For the text-containing cell, return its midpoint in [X, Y] coordinate format. 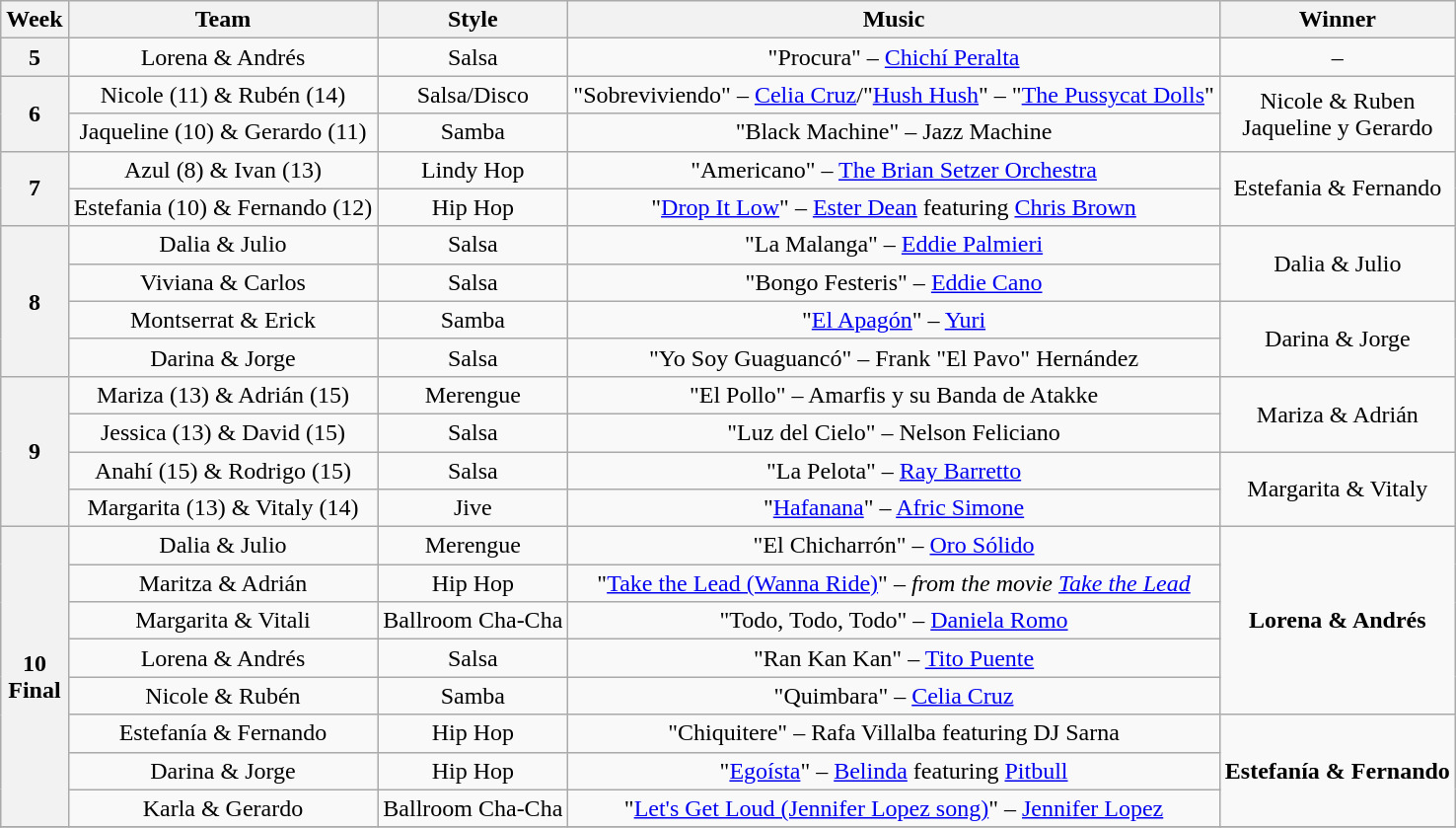
Lindy Hop [473, 170]
10Final [35, 677]
Azul (8) & Ivan (13) [223, 170]
5 [35, 57]
"Quimbara" – Celia Cruz [894, 696]
Mariza & Adrián [1338, 414]
"Luz del Cielo" – Nelson Feliciano [894, 432]
6 [35, 113]
Team [223, 20]
"El Pollo" – Amarfis y su Banda de Atakke [894, 395]
Jive [473, 508]
"Todo, Todo, Todo" – Daniela Romo [894, 621]
Margarita & Vitaly [1338, 489]
"Hafanana" – Afric Simone [894, 508]
"Americano" – The Brian Setzer Orchestra [894, 170]
– [1338, 57]
"Procura" – Chichí Peralta [894, 57]
Mariza (13) & Adrián (15) [223, 395]
Jessica (13) & David (15) [223, 432]
Week [35, 20]
Salsa/Disco [473, 95]
Anahí (15) & Rodrigo (15) [223, 471]
Nicole & RubenJaqueline y Gerardo [1338, 113]
Karla & Gerardo [223, 808]
"Black Machine" – Jazz Machine [894, 132]
"Ran Kan Kan" – Tito Puente [894, 658]
8 [35, 301]
"Take the Lead (Wanna Ride)" – from the movie Take the Lead [894, 583]
Jaqueline (10) & Gerardo (11) [223, 132]
Maritza & Adrián [223, 583]
Estefania (10) & Fernando (12) [223, 207]
Estefania & Fernando [1338, 188]
9 [35, 451]
Music [894, 20]
"La Malanga" – Eddie Palmieri [894, 245]
Margarita & Vitali [223, 621]
"Drop It Low" – Ester Dean featuring Chris Brown [894, 207]
"Yo Soy Guaguancó" – Frank "El Pavo" Hernández [894, 357]
"El Apagón" – Yuri [894, 320]
Montserrat & Erick [223, 320]
Nicole & Rubén [223, 696]
"Let's Get Loud (Jennifer Lopez song)" – Jennifer Lopez [894, 808]
"Egoísta" – Belinda featuring Pitbull [894, 771]
"El Chicharrón" – Oro Sólido [894, 546]
Winner [1338, 20]
7 [35, 188]
Viviana & Carlos [223, 282]
"Chiquitere" – Rafa Villalba featuring DJ Sarna [894, 733]
"Bongo Festeris" – Eddie Cano [894, 282]
"Sobreviviendo" – Celia Cruz/"Hush Hush" – "The Pussycat Dolls" [894, 95]
"La Pelota" – Ray Barretto [894, 471]
Style [473, 20]
Nicole (11) & Rubén (14) [223, 95]
Margarita (13) & Vitaly (14) [223, 508]
